Search for the cell housing the specified text and yield its (x, y) center coordinate. 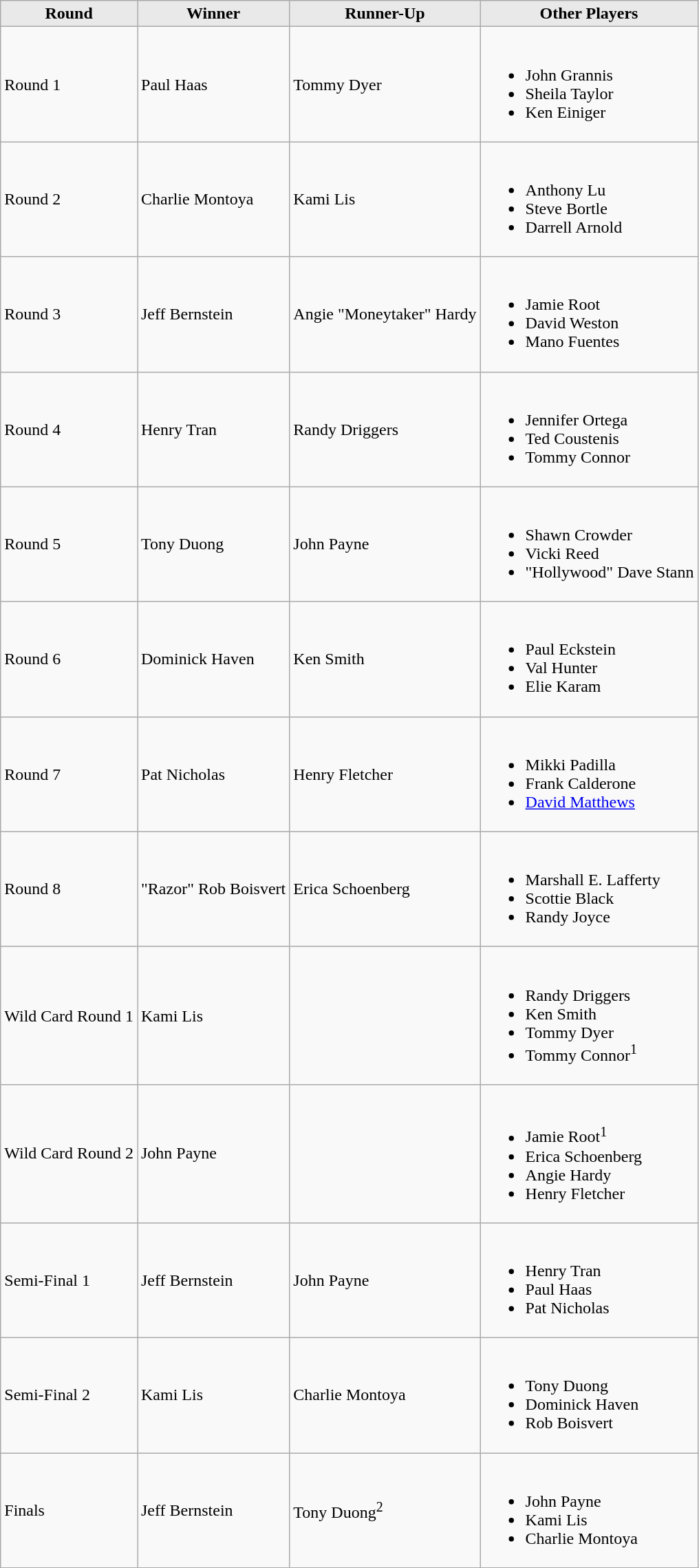
Henry TranPaul HaasPat Nicholas (589, 1280)
Jamie Root1Erica SchoenbergAngie HardyHenry Fletcher (589, 1154)
Round 7 (69, 774)
John PayneKami LisCharlie Montoya (589, 1510)
Dominick Haven (213, 659)
Round (69, 14)
Finals (69, 1510)
Marshall E. LaffertyScottie BlackRandy Joyce (589, 889)
Erica Schoenberg (385, 889)
Randy DriggersKen SmithTommy DyerTommy Connor1 (589, 1016)
Tony Duong (213, 544)
Round 5 (69, 544)
Henry Tran (213, 430)
Randy Driggers (385, 430)
Shawn CrowderVicki Reed"Hollywood" Dave Stann (589, 544)
Jamie RootDavid WestonMano Fuentes (589, 314)
Paul Haas (213, 84)
Semi-Final 1 (69, 1280)
Angie "Moneytaker" Hardy (385, 314)
Round 1 (69, 84)
Wild Card Round 2 (69, 1154)
Anthony LuSteve BortleDarrell Arnold (589, 200)
"Razor" Rob Boisvert (213, 889)
Semi-Final 2 (69, 1395)
Other Players (589, 14)
Henry Fletcher (385, 774)
Ken Smith (385, 659)
Tony Duong2 (385, 1510)
Round 2 (69, 200)
Runner-Up (385, 14)
Winner (213, 14)
Round 3 (69, 314)
Round 4 (69, 430)
Jennifer OrtegaTed CoustenisTommy Connor (589, 430)
Tommy Dyer (385, 84)
Pat Nicholas (213, 774)
Paul EcksteinVal HunterElie Karam (589, 659)
John GrannisSheila TaylorKen Einiger (589, 84)
Round 8 (69, 889)
Wild Card Round 1 (69, 1016)
Round 6 (69, 659)
Tony DuongDominick HavenRob Boisvert (589, 1395)
Mikki PadillaFrank CalderoneDavid Matthews (589, 774)
